Pinpoint the cell where the given text exists, returning its (x, y) midpoint coordinate. 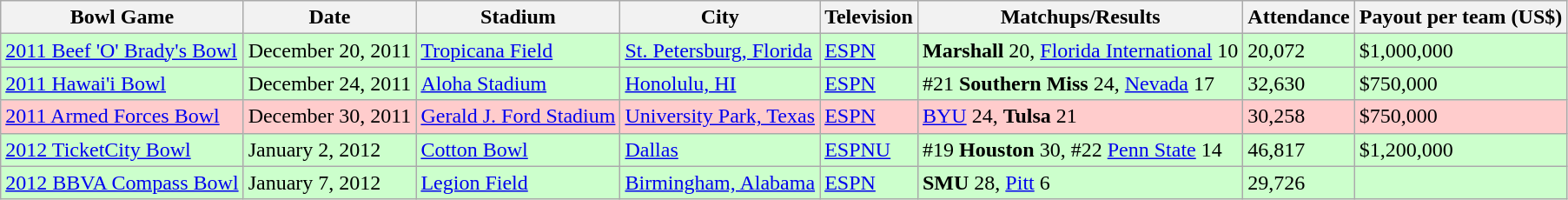
$1,200,000 (1461, 150)
2012 BBVA Compass Bowl (122, 183)
$1,000,000 (1461, 50)
January 7, 2012 (330, 183)
SMU 28, Pitt 6 (1080, 183)
Legion Field (518, 183)
2011 Beef 'O' Brady's Bowl (122, 50)
2011 Armed Forces Bowl (122, 117)
#19 Houston 30, #22 Penn State 14 (1080, 150)
2012 TicketCity Bowl (122, 150)
Cotton Bowl (518, 150)
January 2, 2012 (330, 150)
St. Petersburg, Florida (720, 50)
December 30, 2011 (330, 117)
2011 Hawai'i Bowl (122, 83)
20,072 (1299, 50)
32,630 (1299, 83)
29,726 (1299, 183)
ESPNU (869, 150)
Bowl Game (122, 17)
Tropicana Field (518, 50)
Dallas (720, 150)
46,817 (1299, 150)
#21 Southern Miss 24, Nevada 17 (1080, 83)
Birmingham, Alabama (720, 183)
Date (330, 17)
December 20, 2011 (330, 50)
BYU 24, Tulsa 21 (1080, 117)
City (720, 17)
Aloha Stadium (518, 83)
Television (869, 17)
30,258 (1299, 117)
University Park, Texas (720, 117)
Matchups/Results (1080, 17)
Attendance (1299, 17)
Honolulu, HI (720, 83)
Marshall 20, Florida International 10 (1080, 50)
Gerald J. Ford Stadium (518, 117)
Stadium (518, 17)
Payout per team (US$) (1461, 17)
December 24, 2011 (330, 83)
